Search for the cell housing the specified text and yield its [X, Y] center coordinate. 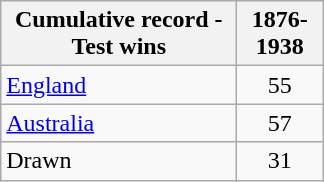
57 [280, 123]
1876-1938 [280, 34]
England [119, 85]
55 [280, 85]
Drawn [119, 161]
Australia [119, 123]
31 [280, 161]
Cumulative record - Test wins [119, 34]
